Provide the (x, y) coordinate of the cell's center where the given text is located.  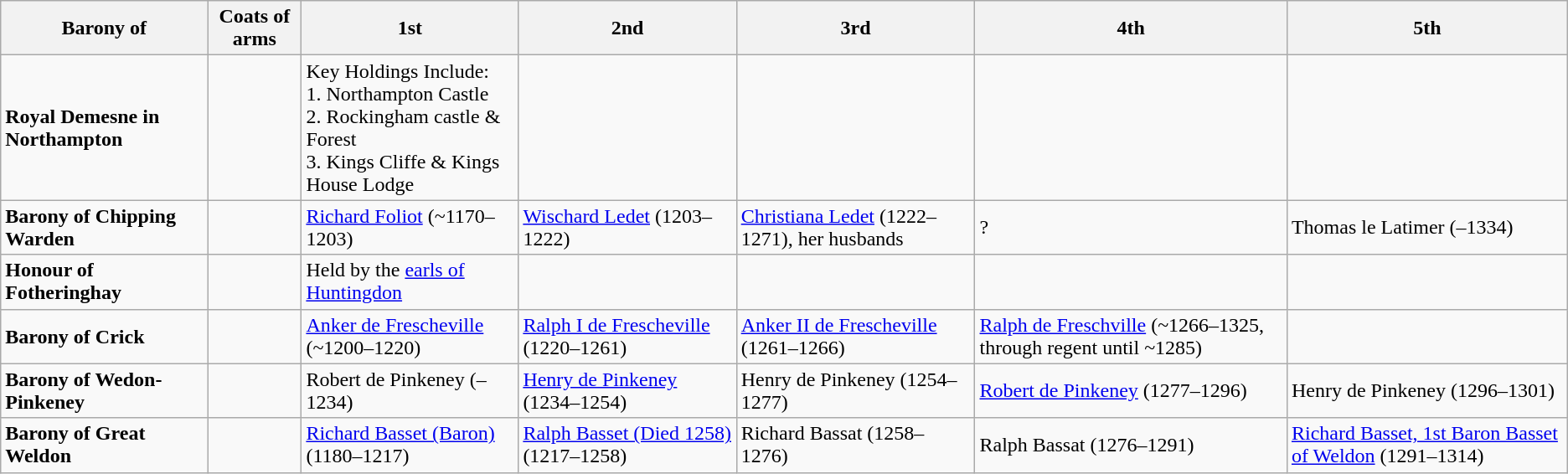
Coats of arms (255, 28)
3rd (856, 28)
Ralph de Freschville (~1266–1325, through regent until ~1285) (1131, 337)
Henry de Pinkeney (1254–1277) (856, 390)
Richard Foliot (~1170–1203) (410, 228)
Christiana Ledet (1222–1271), her husbands (856, 228)
Barony of Wedon-Pinkeney (104, 390)
Wischard Ledet (1203–1222) (627, 228)
Henry de Pinkeney (1296–1301) (1427, 390)
Held by the earls of Huntingdon (410, 281)
Ralph Bassat (1276–1291) (1131, 446)
Barony of Chipping Warden (104, 228)
Anker II de Frescheville (1261–1266) (856, 337)
Robert de Pinkeney (–1234) (410, 390)
Ralph Basset (Died 1258) (1217–1258) (627, 446)
Richard Bassat (1258–1276) (856, 446)
Thomas le Latimer (–1334) (1427, 228)
5th (1427, 28)
Barony of (104, 28)
Richard Basset, 1st Baron Basset of Weldon (1291–1314) (1427, 446)
Henry de Pinkeney (1234–1254) (627, 390)
4th (1131, 28)
Barony of Crick (104, 337)
Honour of Fotheringhay (104, 281)
Key Holdings Include:1. Northampton Castle2. Rockingham castle & Forest3. Kings Cliffe & Kings House Lodge (410, 127)
Barony of Great Weldon (104, 446)
Richard Basset (Baron) (1180–1217) (410, 446)
Ralph I de Frescheville (1220–1261) (627, 337)
? (1131, 228)
1st (410, 28)
Robert de Pinkeney (1277–1296) (1131, 390)
Royal Demesne in Northampton (104, 127)
Anker de Frescheville (~1200–1220) (410, 337)
2nd (627, 28)
